Identify which cell holds the provided text, then report its (x, y) central coordinate. 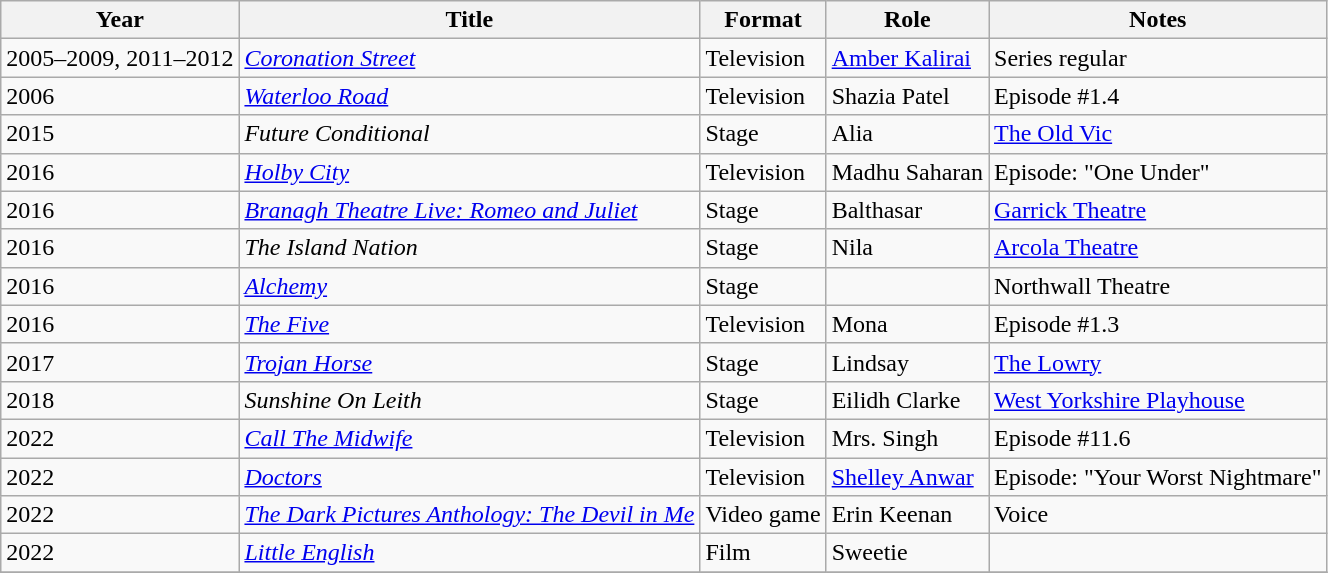
West Yorkshire Playhouse (1158, 400)
Voice (1158, 515)
Trojan Horse (470, 362)
Future Conditional (470, 134)
Lindsay (907, 362)
Episode #11.6 (1158, 438)
The Island Nation (470, 248)
The Five (470, 324)
Garrick Theatre (1158, 210)
Eilidh Clarke (907, 400)
Video game (763, 515)
2015 (120, 134)
Mona (907, 324)
The Old Vic (1158, 134)
Balthasar (907, 210)
Sweetie (907, 553)
Erin Keenan (907, 515)
Episode: "Your Worst Nightmare" (1158, 477)
Episode #1.3 (1158, 324)
Alia (907, 134)
Branagh Theatre Live: Romeo and Juliet (470, 210)
Coronation Street (470, 58)
Series regular (1158, 58)
Arcola Theatre (1158, 248)
Role (907, 20)
Episode: "One Under" (1158, 172)
Format (763, 20)
Little English (470, 553)
2018 (120, 400)
Episode #1.4 (1158, 96)
Shazia Patel (907, 96)
Title (470, 20)
Shelley Anwar (907, 477)
Waterloo Road (470, 96)
Call The Midwife (470, 438)
The Lowry (1158, 362)
2006 (120, 96)
2005–2009, 2011–2012 (120, 58)
Madhu Saharan (907, 172)
Amber Kalirai (907, 58)
Sunshine On Leith (470, 400)
Notes (1158, 20)
Nila (907, 248)
Year (120, 20)
Film (763, 553)
Alchemy (470, 286)
Holby City (470, 172)
Mrs. Singh (907, 438)
2017 (120, 362)
Northwall Theatre (1158, 286)
Doctors (470, 477)
The Dark Pictures Anthology: The Devil in Me (470, 515)
